For the text-containing cell, return its midpoint in [x, y] coordinate format. 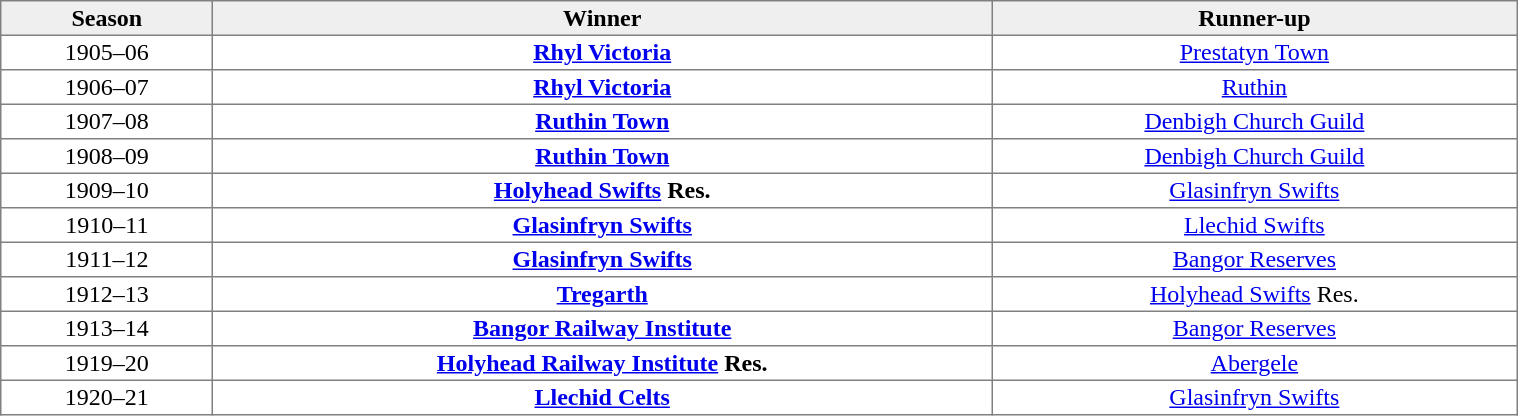
Ruthin [1254, 87]
Winner [602, 18]
1906–07 [106, 87]
1910–11 [106, 225]
Prestatyn Town [1254, 52]
1905–06 [106, 52]
Runner-up [1254, 18]
1908–09 [106, 156]
Llechid Swifts [1254, 225]
1919–20 [106, 363]
1909–10 [106, 190]
Llechid Celts [602, 397]
Season [106, 18]
Bangor Railway Institute [602, 328]
1912–13 [106, 294]
1907–08 [106, 121]
1913–14 [106, 328]
Holyhead Railway Institute Res. [602, 363]
Abergele [1254, 363]
1920–21 [106, 397]
1911–12 [106, 259]
Tregarth [602, 294]
